Find where the given text appears and provide that cell's center as [x, y] coordinate. 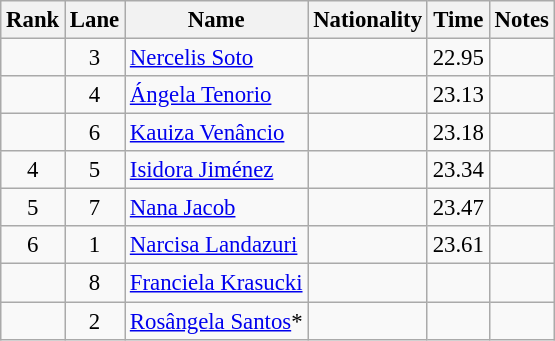
23.18 [458, 133]
7 [95, 208]
22.95 [458, 58]
Ángela Tenorio [216, 95]
Notes [522, 20]
Rank [33, 20]
23.34 [458, 170]
23.61 [458, 245]
Franciela Krasucki [216, 283]
Name [216, 20]
Isidora Jiménez [216, 170]
Narcisa Landazuri [216, 245]
2 [95, 321]
Nationality [368, 20]
Lane [95, 20]
Nana Jacob [216, 208]
Kauiza Venâncio [216, 133]
8 [95, 283]
Nercelis Soto [216, 58]
Rosângela Santos* [216, 321]
1 [95, 245]
Time [458, 20]
23.13 [458, 95]
23.47 [458, 208]
3 [95, 58]
